Return (X, Y) of the center of cell containing provided text 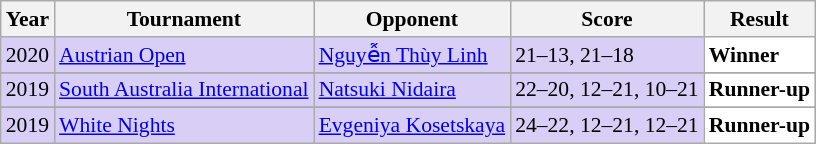
Winner (760, 55)
Evgeniya Kosetskaya (412, 126)
21–13, 21–18 (607, 55)
2020 (28, 55)
Nguyễn Thùy Linh (412, 55)
Score (607, 19)
24–22, 12–21, 12–21 (607, 126)
Tournament (184, 19)
White Nights (184, 126)
South Australia International (184, 90)
Result (760, 19)
Year (28, 19)
22–20, 12–21, 10–21 (607, 90)
Natsuki Nidaira (412, 90)
Opponent (412, 19)
Austrian Open (184, 55)
